Return the [x, y] coordinate for the center point of the cell that contains the specified text.  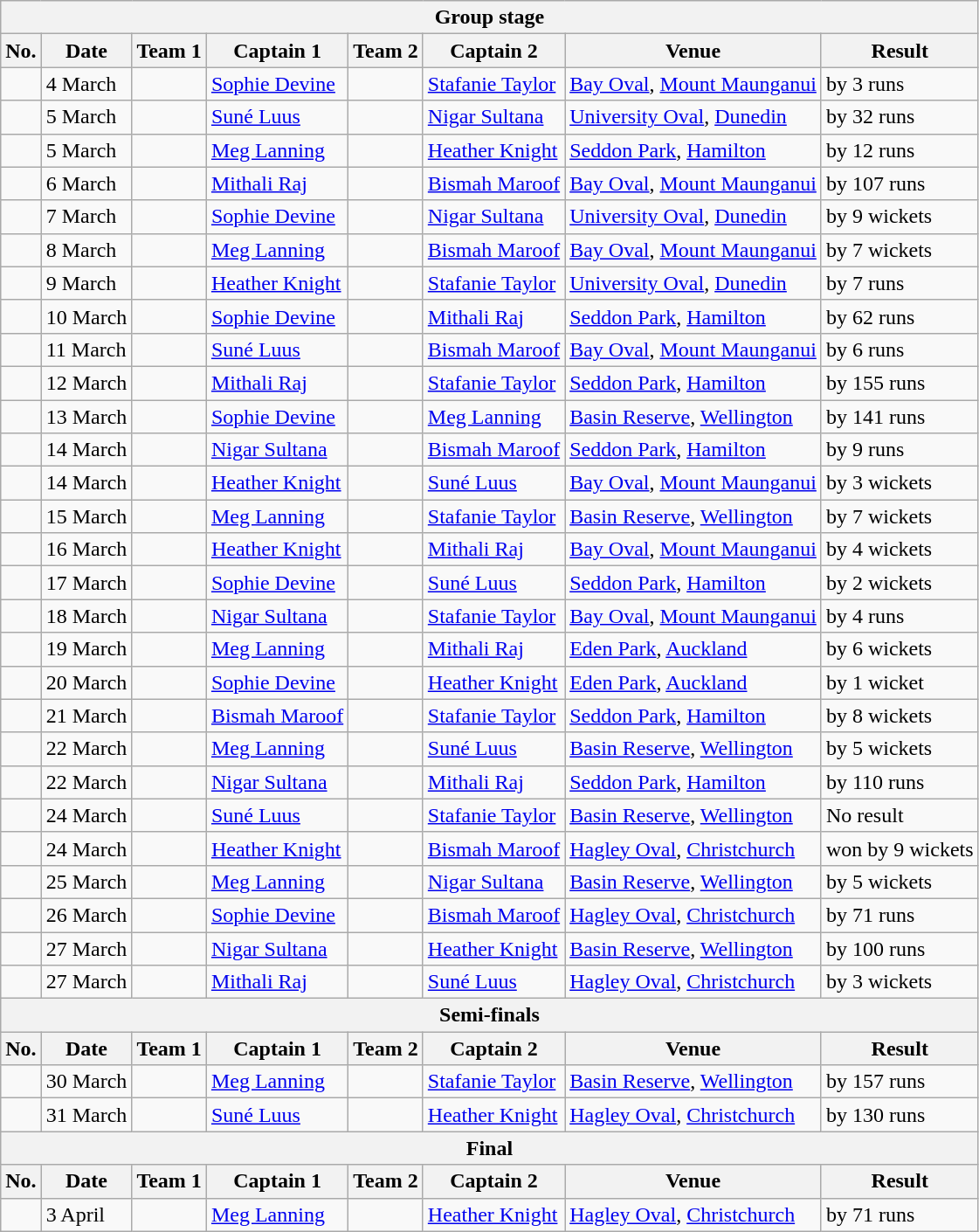
by 110 runs [900, 782]
Semi-finals [489, 1015]
11 March [86, 350]
by 62 runs [900, 316]
by 155 runs [900, 383]
18 March [86, 616]
Final [489, 1148]
30 March [86, 1082]
by 157 runs [900, 1082]
3 April [86, 1215]
by 7 runs [900, 283]
by 9 wickets [900, 217]
4 March [86, 84]
by 6 wickets [900, 649]
by 141 runs [900, 417]
No result [900, 815]
by 2 wickets [900, 583]
17 March [86, 583]
10 March [86, 316]
by 8 wickets [900, 716]
by 9 runs [900, 450]
9 March [86, 283]
20 March [86, 682]
7 March [86, 217]
won by 9 wickets [900, 848]
26 March [86, 915]
by 12 runs [900, 150]
by 4 runs [900, 616]
by 100 runs [900, 948]
12 March [86, 383]
by 3 runs [900, 84]
15 March [86, 516]
13 March [86, 417]
6 March [86, 183]
by 107 runs [900, 183]
by 6 runs [900, 350]
by 130 runs [900, 1115]
8 March [86, 250]
21 March [86, 716]
25 March [86, 882]
31 March [86, 1115]
Group stage [489, 17]
by 4 wickets [900, 550]
by 32 runs [900, 117]
19 March [86, 649]
16 March [86, 550]
by 1 wicket [900, 682]
